Detect which cell encompasses the target text, then output its [x, y] center coordinate. 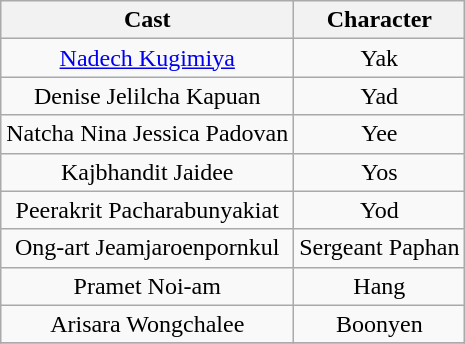
Nadech Kugimiya [148, 58]
Cast [148, 20]
Hang [380, 286]
Sergeant Paphan [380, 248]
Natcha Nina Jessica Padovan [148, 134]
Ong-art Jeamjaroenpornkul [148, 248]
Yos [380, 172]
Yee [380, 134]
Yod [380, 210]
Arisara Wongchalee [148, 324]
Boonyen [380, 324]
Peerakrit Pacharabunyakiat [148, 210]
Yad [380, 96]
Denise Jelilcha Kapuan [148, 96]
Pramet Noi-am [148, 286]
Yak [380, 58]
Character [380, 20]
Kajbhandit Jaidee [148, 172]
